Find where the given text appears and provide that cell's center as [X, Y] coordinate. 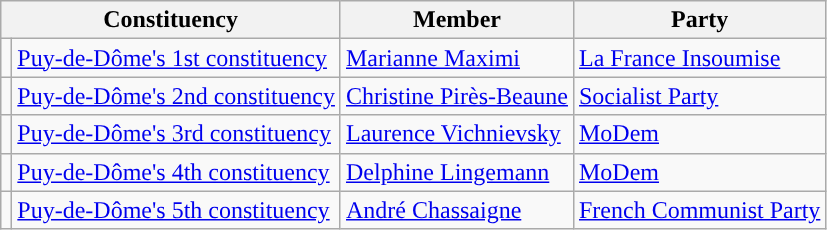
La France Insoumise [699, 58]
Christine Pirès-Beaune [456, 96]
Marianne Maximi [456, 58]
Puy-de-Dôme's 3rd constituency [176, 134]
French Communist Party [699, 210]
André Chassaigne [456, 210]
Socialist Party [699, 96]
Party [699, 20]
Puy-de-Dôme's 4th constituency [176, 172]
Member [456, 20]
Delphine Lingemann [456, 172]
Puy-de-Dôme's 2nd constituency [176, 96]
Constituency [171, 20]
Puy-de-Dôme's 1st constituency [176, 58]
Laurence Vichnievsky [456, 134]
Puy-de-Dôme's 5th constituency [176, 210]
